Identify which cell holds the provided text, then report its (x, y) central coordinate. 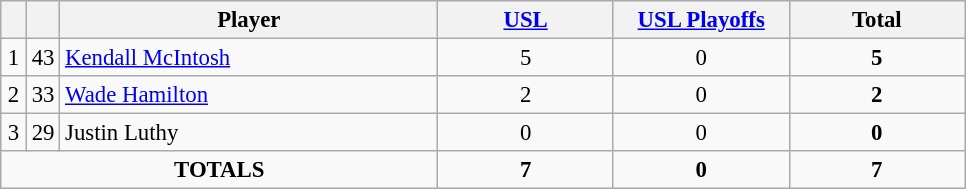
Player (249, 20)
TOTALS (220, 170)
3 (14, 133)
33 (42, 95)
Justin Luthy (249, 133)
Kendall McIntosh (249, 58)
Wade Hamilton (249, 95)
USL (526, 20)
1 (14, 58)
USL Playoffs (701, 20)
Total (877, 20)
43 (42, 58)
29 (42, 133)
